Capture the cell that displays the provided text and extract its [x, y] central coordinate. 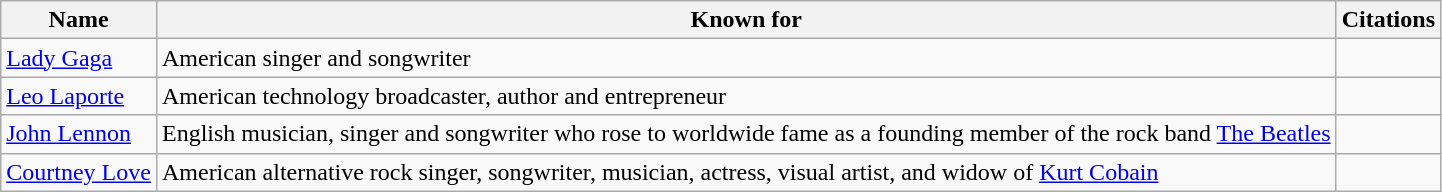
Courtney Love [79, 172]
American singer and songwriter [746, 58]
John Lennon [79, 134]
Citations [1388, 20]
American alternative rock singer, songwriter, musician, actress, visual artist, and widow of Kurt Cobain [746, 172]
Lady Gaga [79, 58]
English musician, singer and songwriter who rose to worldwide fame as a founding member of the rock band The Beatles [746, 134]
Known for [746, 20]
Leo Laporte [79, 96]
Name [79, 20]
American technology broadcaster, author and entrepreneur [746, 96]
